Scan for the cell matching the given text and deliver its [x, y] coordinate at center. 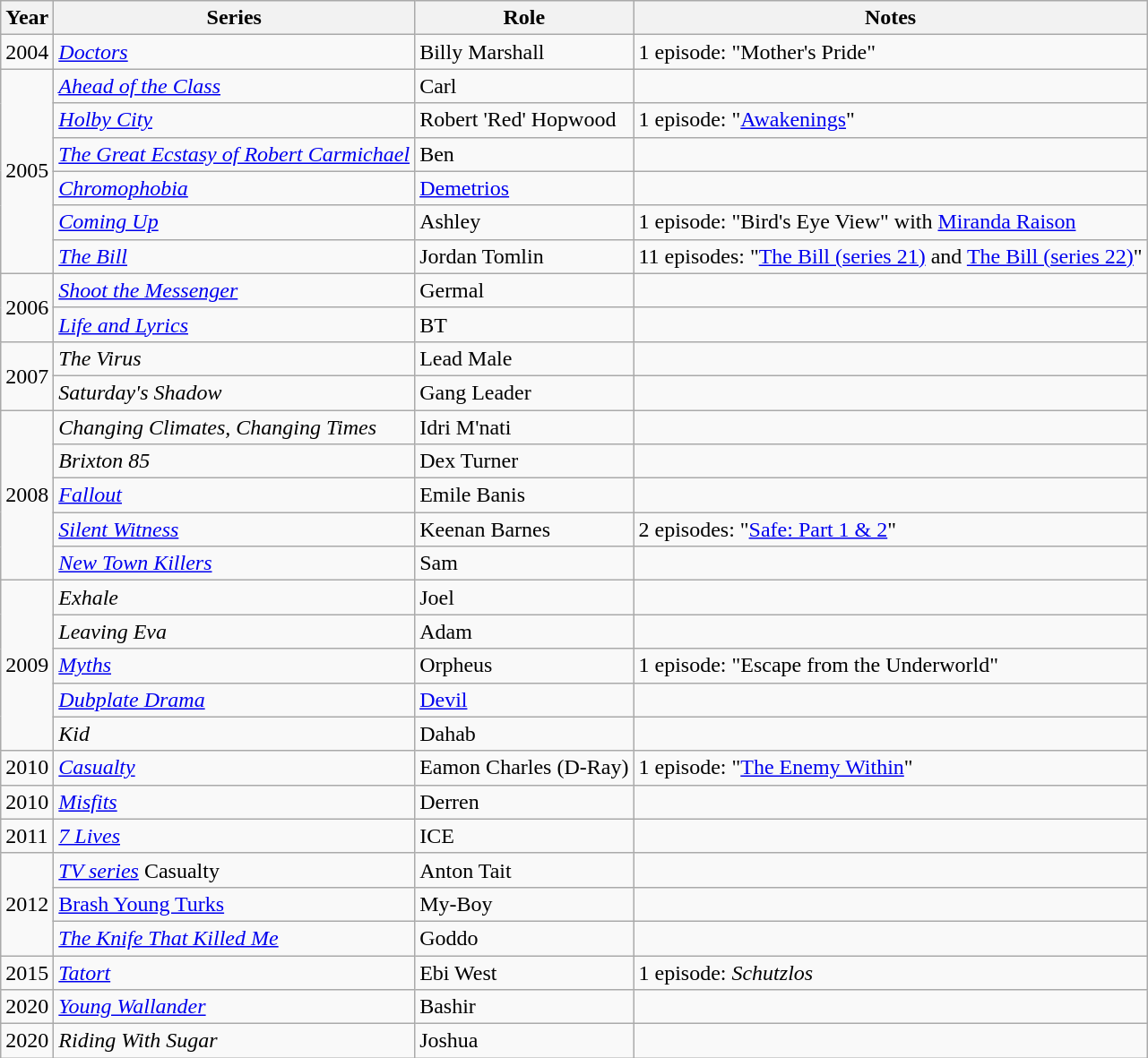
Jordan Tomlin [524, 256]
Chromophobia [235, 188]
Leaving Eva [235, 632]
Goddo [524, 938]
Brash Young Turks [235, 904]
2011 [27, 836]
Changing Climates, Changing Times [235, 427]
Saturday's Shadow [235, 392]
Demetrios [524, 188]
New Town Killers [235, 563]
1 episode: "Bird's Eye View" with Miranda Raison [891, 222]
Silent Witness [235, 529]
Notes [891, 18]
Carl [524, 86]
Orpheus [524, 666]
2007 [27, 375]
Germal [524, 290]
1 episode: Schutzlos [891, 972]
Derren [524, 802]
Myths [235, 666]
Robert 'Red' Hopwood [524, 120]
TV series Casualty [235, 870]
Doctors [235, 52]
2004 [27, 52]
2005 [27, 171]
Keenan Barnes [524, 529]
1 episode: "Escape from the Underworld" [891, 666]
Life and Lyrics [235, 324]
Exhale [235, 598]
Sam [524, 563]
Emile Banis [524, 495]
Lead Male [524, 358]
Role [524, 18]
Ebi West [524, 972]
2008 [27, 495]
Riding With Sugar [235, 1041]
The Bill [235, 256]
Series [235, 18]
2009 [27, 666]
Holby City [235, 120]
11 episodes: "The Bill (series 21) and The Bill (series 22)" [891, 256]
Ben [524, 154]
2012 [27, 904]
Dubplate Drama [235, 700]
Brixton 85 [235, 461]
BT [524, 324]
Joel [524, 598]
Anton Tait [524, 870]
Tatort [235, 972]
Adam [524, 632]
2006 [27, 307]
Casualty [235, 768]
Year [27, 18]
Ashley [524, 222]
Idri M'nati [524, 427]
Bashir [524, 1007]
The Great Ecstasy of Robert Carmichael [235, 154]
Dahab [524, 734]
My-Boy [524, 904]
Dex Turner [524, 461]
ICE [524, 836]
Coming Up [235, 222]
1 episode: "Mother's Pride" [891, 52]
1 episode: "The Enemy Within" [891, 768]
Shoot the Messenger [235, 290]
Eamon Charles (D-Ray) [524, 768]
Billy Marshall [524, 52]
The Knife That Killed Me [235, 938]
Kid [235, 734]
The Virus [235, 358]
1 episode: "Awakenings" [891, 120]
Young Wallander [235, 1007]
Misfits [235, 802]
Devil [524, 700]
2015 [27, 972]
2 episodes: "Safe: Part 1 & 2" [891, 529]
7 Lives [235, 836]
Ahead of the Class [235, 86]
Gang Leader [524, 392]
Fallout [235, 495]
Joshua [524, 1041]
